Find where the given text appears and provide that cell's center as [x, y] coordinate. 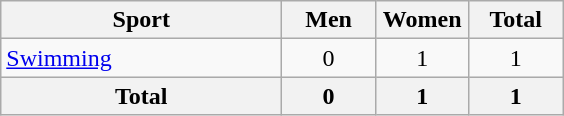
Sport [142, 20]
Women [422, 20]
Men [329, 20]
Swimming [142, 58]
